Output the (X, Y) coordinate of the center of the cell containing the given text.  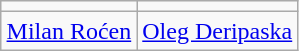
Oleg Deripaska (218, 31)
Milan Roćen (69, 31)
